Pinpoint the cell where the given text exists, returning its (x, y) midpoint coordinate. 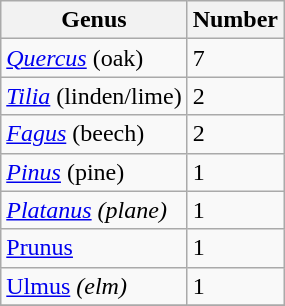
Fagus (beech) (94, 134)
Quercus (oak) (94, 58)
Genus (94, 20)
Tilia (linden/lime) (94, 96)
Prunus (94, 248)
Pinus (pine) (94, 172)
7 (235, 58)
Platanus (plane) (94, 210)
Number (235, 20)
Ulmus (elm) (94, 286)
